From the cell containing the given text, extract its center point as [x, y] coordinate. 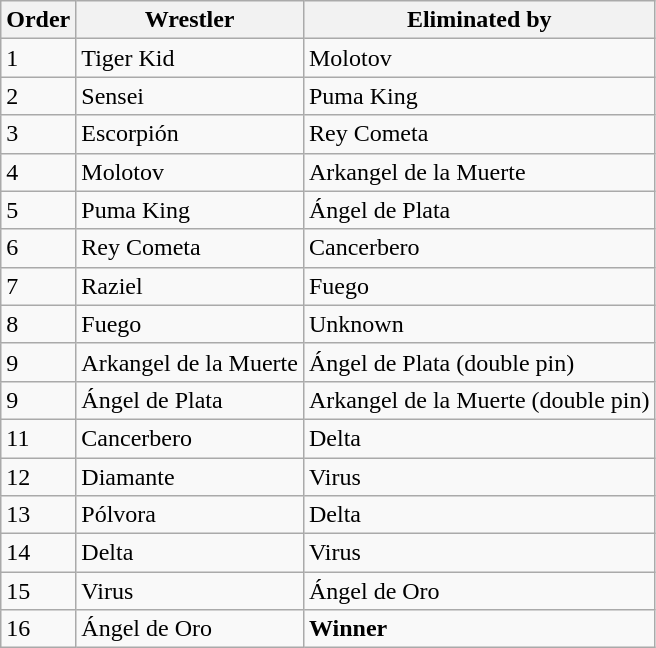
2 [38, 96]
Winner [479, 629]
4 [38, 172]
Escorpión [190, 134]
Arkangel de la Muerte (double pin) [479, 400]
5 [38, 210]
3 [38, 134]
7 [38, 286]
11 [38, 438]
15 [38, 591]
1 [38, 58]
13 [38, 515]
16 [38, 629]
Order [38, 20]
8 [38, 324]
Unknown [479, 324]
Eliminated by [479, 20]
Tiger Kid [190, 58]
6 [38, 248]
14 [38, 553]
Pólvora [190, 515]
Raziel [190, 286]
12 [38, 477]
Sensei [190, 96]
Wrestler [190, 20]
Diamante [190, 477]
Ángel de Plata (double pin) [479, 362]
